Return [X, Y] of the center of cell containing provided text 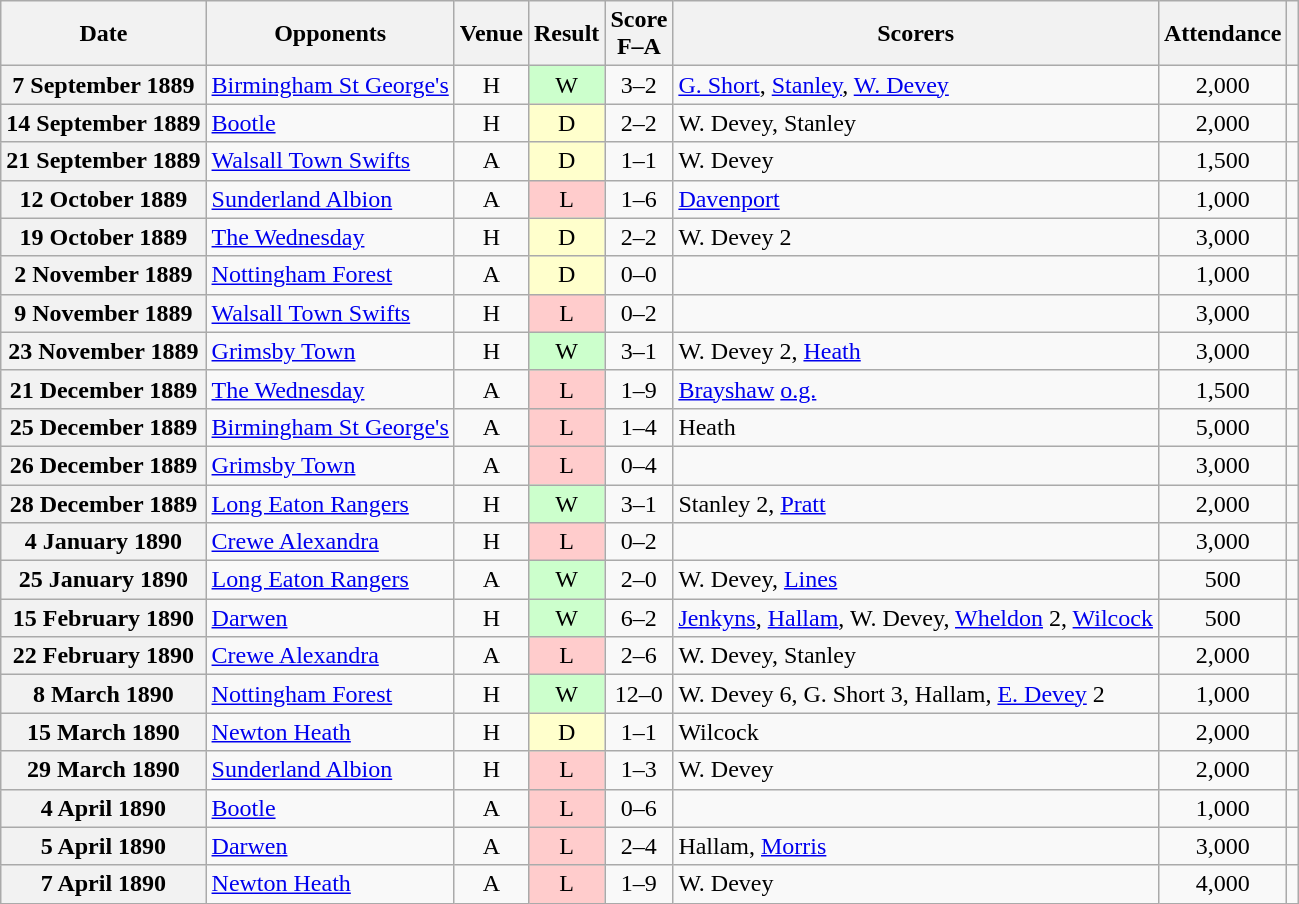
2–0 [639, 580]
Attendance [1222, 34]
19 October 1889 [104, 237]
Date [104, 34]
0–6 [639, 808]
Heath [916, 427]
Venue [491, 34]
1–3 [639, 770]
3–2 [639, 85]
2 November 1889 [104, 275]
28 December 1889 [104, 503]
Brayshaw o.g. [916, 389]
12–0 [639, 694]
6–2 [639, 618]
1–6 [639, 199]
12 October 1889 [104, 199]
29 March 1890 [104, 770]
1–4 [639, 427]
ScoreF–A [639, 34]
21 September 1889 [104, 161]
W. Devey 6, G. Short 3, Hallam, E. Devey 2 [916, 694]
Result [566, 34]
15 February 1890 [104, 618]
7 September 1889 [104, 85]
Davenport [916, 199]
W. Devey 2, Heath [916, 351]
5 April 1890 [104, 846]
W. Devey 2 [916, 237]
Jenkyns, Hallam, W. Devey, Wheldon 2, Wilcock [916, 618]
W. Devey, Lines [916, 580]
Stanley 2, Pratt [916, 503]
4,000 [1222, 884]
2–4 [639, 846]
9 November 1889 [104, 313]
0–0 [639, 275]
G. Short, Stanley, W. Devey [916, 85]
Hallam, Morris [916, 846]
21 December 1889 [104, 389]
Opponents [330, 34]
14 September 1889 [104, 123]
5,000 [1222, 427]
Wilcock [916, 732]
25 December 1889 [104, 427]
8 March 1890 [104, 694]
4 January 1890 [104, 542]
4 April 1890 [104, 808]
7 April 1890 [104, 884]
15 March 1890 [104, 732]
2–6 [639, 656]
Scorers [916, 34]
26 December 1889 [104, 465]
0–4 [639, 465]
22 February 1890 [104, 656]
25 January 1890 [104, 580]
23 November 1889 [104, 351]
